Return [x, y] of the center of cell containing provided text 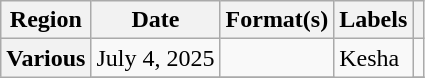
Various [46, 58]
Date [156, 20]
Format(s) [277, 20]
Region [46, 20]
Labels [374, 20]
Kesha [374, 58]
July 4, 2025 [156, 58]
